Return (x, y) of the center of cell containing provided text 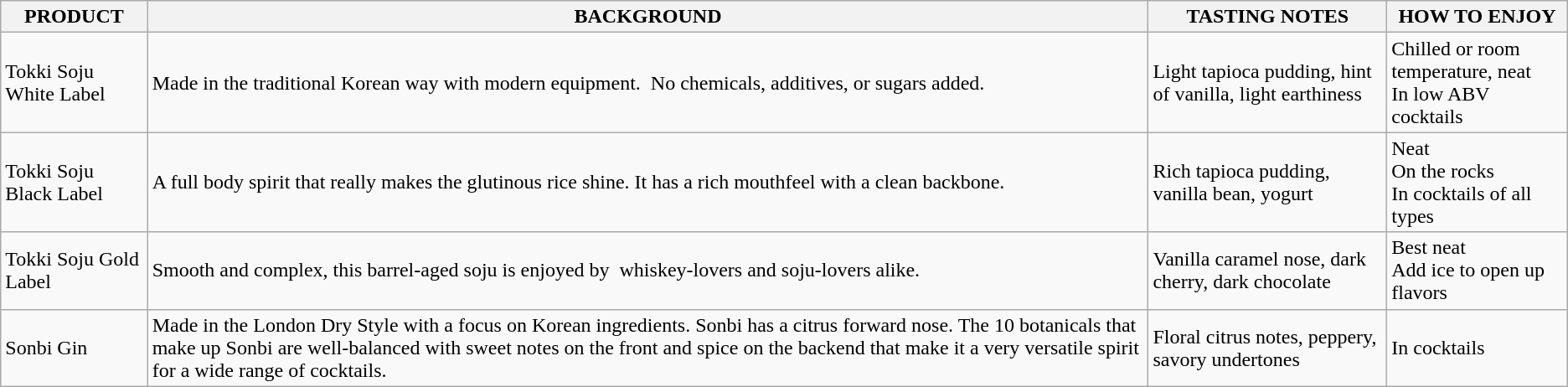
Sonbi Gin (74, 348)
In cocktails (1478, 348)
Best neatAdd ice to open up flavors (1478, 271)
BACKGROUND (648, 17)
TASTING NOTES (1268, 17)
NeatOn the rocksIn cocktails of all types (1478, 183)
A full body spirit that really makes the glutinous rice shine. It has a rich mouthfeel with a clean backbone. (648, 183)
Made in the traditional Korean way with modern equipment. No chemicals, additives, or sugars added. (648, 82)
Light tapioca pudding, hint of vanilla, light earthiness (1268, 82)
Smooth and complex, this barrel-aged soju is enjoyed by whiskey-lovers and soju-lovers alike. (648, 271)
PRODUCT (74, 17)
Rich tapioca pudding, vanilla bean, yogurt (1268, 183)
Tokki Soju Gold Label (74, 271)
Chilled or room temperature, neatIn low ABV cocktails (1478, 82)
HOW TO ENJOY (1478, 17)
Vanilla caramel nose, dark cherry, dark chocolate (1268, 271)
Tokki Soju Black Label (74, 183)
Tokki Soju White Label (74, 82)
Floral citrus notes, peppery, savory undertones (1268, 348)
